For the text-containing cell, return its midpoint in (X, Y) coordinate format. 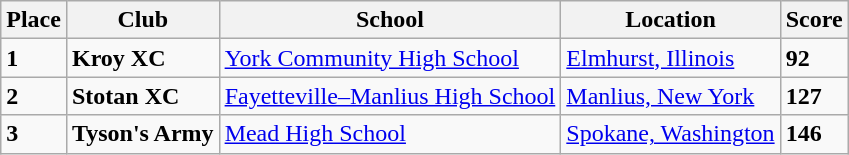
School (390, 20)
1 (34, 58)
92 (814, 58)
Place (34, 20)
Manlius, New York (670, 96)
3 (34, 134)
146 (814, 134)
Club (142, 20)
Elmhurst, Illinois (670, 58)
York Community High School (390, 58)
Kroy XC (142, 58)
Fayetteville–Manlius High School (390, 96)
127 (814, 96)
Tyson's Army (142, 134)
Score (814, 20)
Stotan XC (142, 96)
Spokane, Washington (670, 134)
Mead High School (390, 134)
Location (670, 20)
2 (34, 96)
